Extract the (x, y) coordinate from the center of the cell holding the provided text.  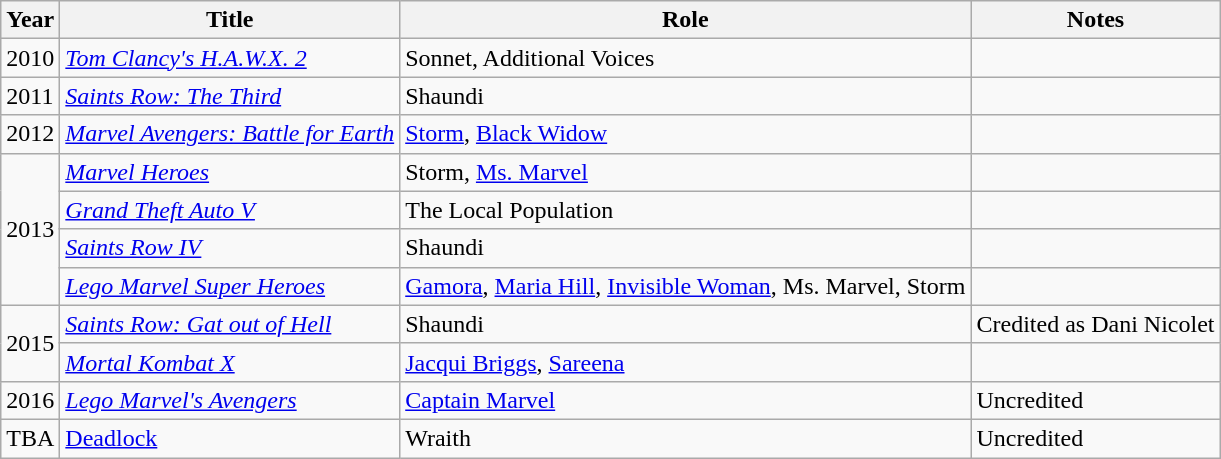
Role (686, 20)
The Local Population (686, 210)
Lego Marvel's Avengers (230, 400)
Credited as Dani Nicolet (1096, 324)
Captain Marvel (686, 400)
Notes (1096, 20)
Mortal Kombat X (230, 362)
Tom Clancy's H.A.W.X. 2 (230, 58)
Deadlock (230, 438)
2015 (30, 343)
2012 (30, 134)
Storm, Black Widow (686, 134)
Marvel Heroes (230, 172)
Title (230, 20)
Saints Row: Gat out of Hell (230, 324)
Grand Theft Auto V (230, 210)
Sonnet, Additional Voices (686, 58)
2010 (30, 58)
Saints Row: The Third (230, 96)
Lego Marvel Super Heroes (230, 286)
Year (30, 20)
Storm, Ms. Marvel (686, 172)
2013 (30, 229)
2016 (30, 400)
Jacqui Briggs, Sareena (686, 362)
Wraith (686, 438)
2011 (30, 96)
Gamora, Maria Hill, Invisible Woman, Ms. Marvel, Storm (686, 286)
TBA (30, 438)
Marvel Avengers: Battle for Earth (230, 134)
Saints Row IV (230, 248)
